Scan for the cell matching the given text and deliver its [X, Y] coordinate at center. 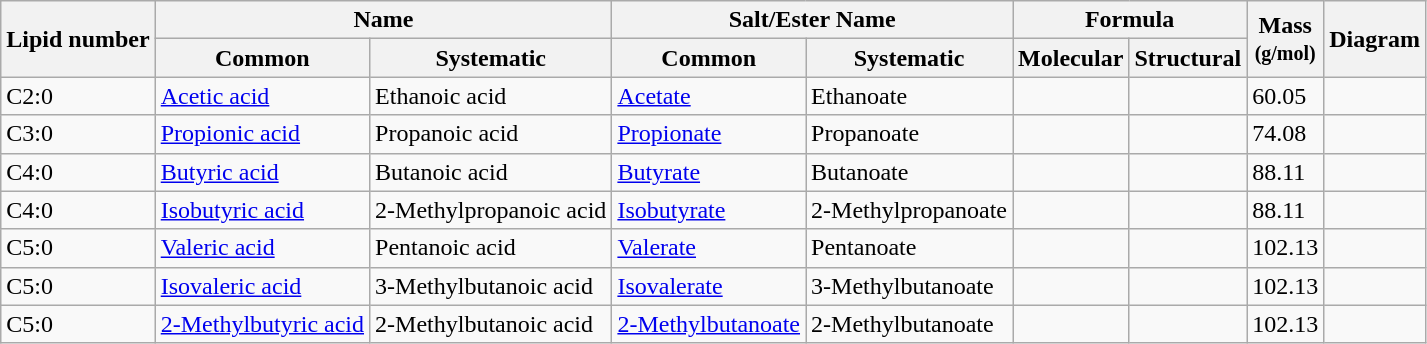
Formula [1130, 20]
Butanoate [910, 172]
2-Methylbutyric acid [262, 324]
Pentanoate [910, 248]
2-Methylpropanoic acid [491, 210]
74.08 [1286, 134]
Structural [1188, 58]
3-Methylbutanoic acid [491, 286]
Lipid number [78, 39]
Salt/Ester Name [812, 20]
Butanoic acid [491, 172]
2-Methylpropanoate [910, 210]
Isobutyrate [709, 210]
Pentanoic acid [491, 248]
Name [384, 20]
C3:0 [78, 134]
Propanoic acid [491, 134]
C2:0 [78, 96]
Acetate [709, 96]
Butyric acid [262, 172]
Acetic acid [262, 96]
Butyrate [709, 172]
Isovaleric acid [262, 286]
Molecular [1071, 58]
Diagram [1375, 39]
Isovalerate [709, 286]
2-Methylbutanoic acid [491, 324]
Valeric acid [262, 248]
Propionate [709, 134]
Valerate [709, 248]
Ethanoate [910, 96]
Propionic acid [262, 134]
Mass(g/mol) [1286, 39]
Isobutyric acid [262, 210]
3-Methylbutanoate [910, 286]
Ethanoic acid [491, 96]
Propanoate [910, 134]
60.05 [1286, 96]
